Extract the [X, Y] coordinate from the center of the cell holding the provided text.  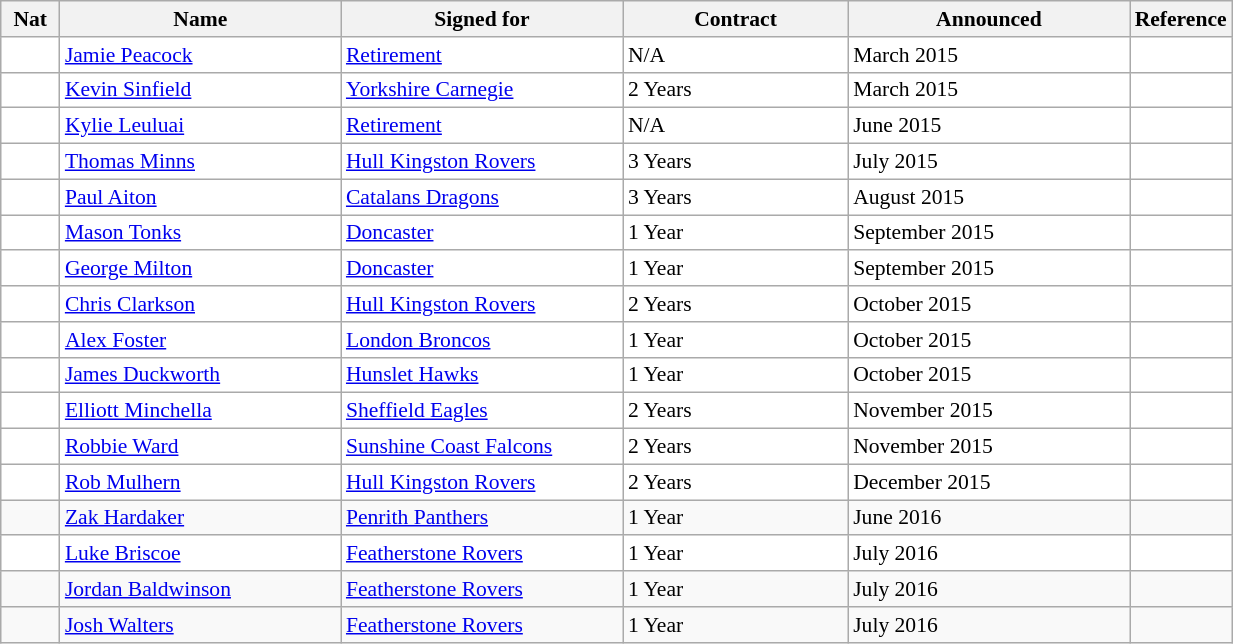
George Milton [200, 269]
Rob Mulhern [200, 482]
Penrith Panthers [482, 518]
Thomas Minns [200, 162]
Paul Aiton [200, 197]
June 2016 [988, 518]
Josh Walters [200, 625]
Luke Briscoe [200, 554]
Yorkshire Carnegie [482, 90]
Robbie Ward [200, 447]
December 2015 [988, 482]
Sunshine Coast Falcons [482, 447]
Elliott Minchella [200, 411]
Nat [30, 19]
Hunslet Hawks [482, 375]
Sheffield Eagles [482, 411]
Zak Hardaker [200, 518]
Alex Foster [200, 340]
Jamie Peacock [200, 55]
Mason Tonks [200, 233]
London Broncos [482, 340]
Contract [736, 19]
Catalans Dragons [482, 197]
Name [200, 19]
July 2015 [988, 162]
Signed for [482, 19]
August 2015 [988, 197]
Jordan Baldwinson [200, 589]
Kylie Leuluai [200, 126]
Reference [1181, 19]
Chris Clarkson [200, 304]
June 2015 [988, 126]
Kevin Sinfield [200, 90]
James Duckworth [200, 375]
Announced [988, 19]
